Find where the given text appears and provide that cell's center as (x, y) coordinate. 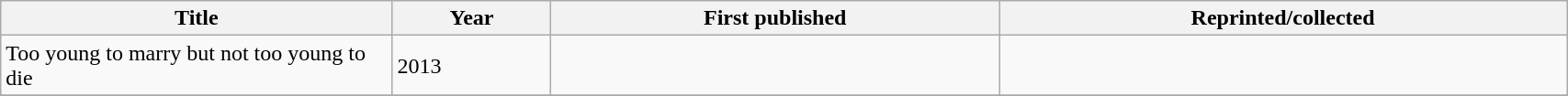
Title (197, 18)
Reprinted/collected (1283, 18)
First published (775, 18)
Year (472, 18)
2013 (472, 66)
Too young to marry but not too young to die (197, 66)
